Extract the (x, y) coordinate from the center of the cell holding the provided text.  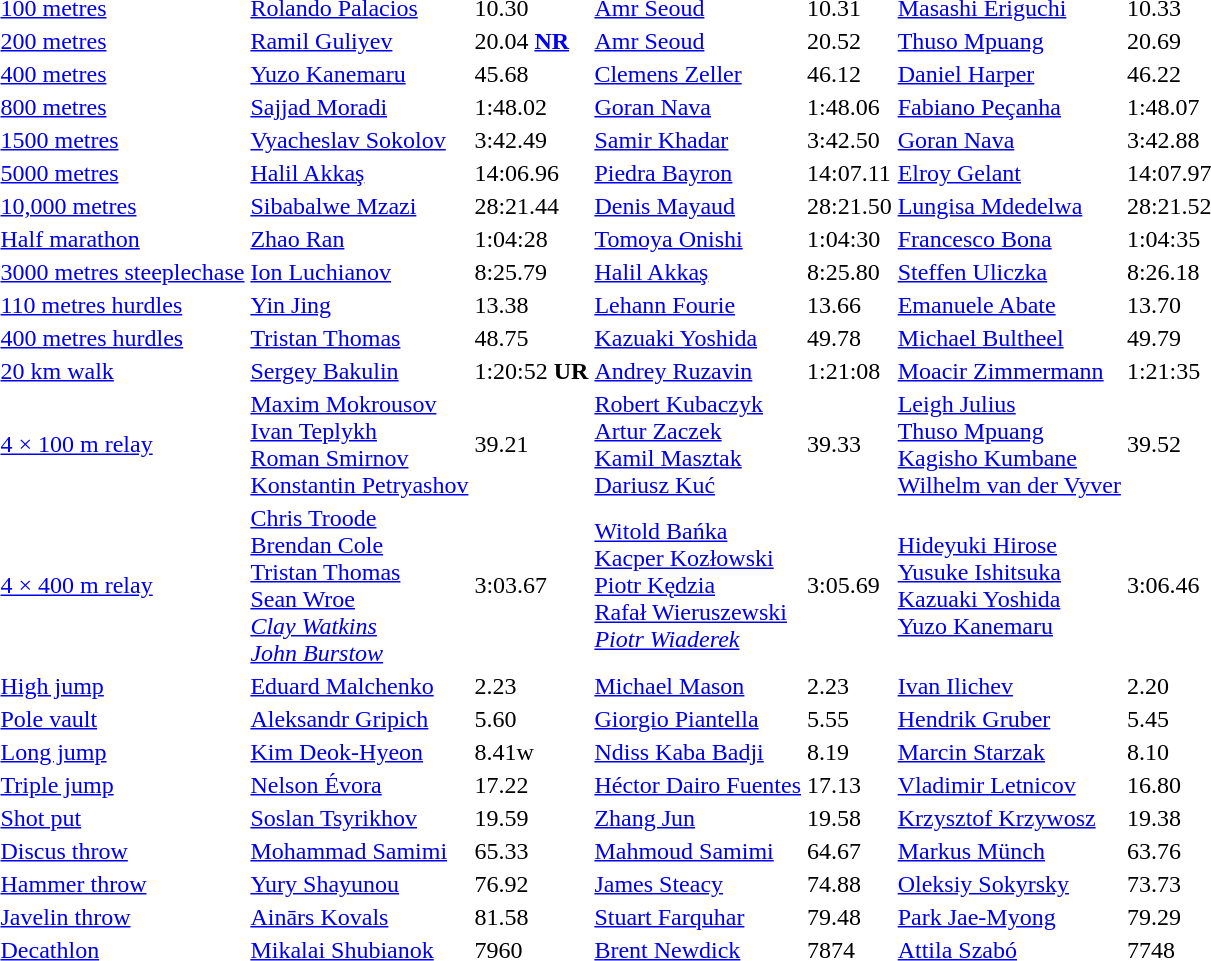
1:04:30 (850, 239)
Emanuele Abate (1009, 305)
Giorgio Piantella (698, 719)
Kazuaki Yoshida (698, 338)
Hendrik Gruber (1009, 719)
74.88 (850, 884)
Andrey Ruzavin (698, 371)
Francesco Bona (1009, 239)
Yuzo Kanemaru (360, 74)
81.58 (532, 917)
79.48 (850, 917)
Yin Jing (360, 305)
Sergey Bakulin (360, 371)
3:03.67 (532, 586)
Leigh JuliusThuso MpuangKagisho KumbaneWilhelm van der Vyver (1009, 444)
Krzysztof Krzywosz (1009, 818)
Mohammad Samimi (360, 851)
Aleksandr Gripich (360, 719)
5.60 (532, 719)
Vyacheslav Sokolov (360, 140)
Tomoya Onishi (698, 239)
Steffen Uliczka (1009, 272)
3:42.49 (532, 140)
Lehann Fourie (698, 305)
48.75 (532, 338)
5.55 (850, 719)
Ion Luchianov (360, 272)
Elroy Gelant (1009, 173)
14:07.11 (850, 173)
Robert KubaczykArtur ZaczekKamil MasztakDariusz Kuć (698, 444)
3:05.69 (850, 586)
17.22 (532, 785)
Sajjad Moradi (360, 107)
8:25.80 (850, 272)
1:04:28 (532, 239)
14:06.96 (532, 173)
20.04 NR (532, 41)
Daniel Harper (1009, 74)
Fabiano Peçanha (1009, 107)
28:21.44 (532, 206)
Denis Mayaud (698, 206)
Michael Bultheel (1009, 338)
Hideyuki HiroseYusuke IshitsukaKazuaki YoshidaYuzo Kanemaru (1009, 586)
13.66 (850, 305)
20.52 (850, 41)
Héctor Dairo Fuentes (698, 785)
Zhang Jun (698, 818)
Eduard Malchenko (360, 686)
39.33 (850, 444)
Nelson Évora (360, 785)
8.41w (532, 752)
1:21:08 (850, 371)
Marcin Starzak (1009, 752)
Ramil Guliyev (360, 41)
Ainārs Kovals (360, 917)
1:48.02 (532, 107)
Piedra Bayron (698, 173)
39.21 (532, 444)
Kim Deok-Hyeon (360, 752)
1:48.06 (850, 107)
3:42.50 (850, 140)
8:25.79 (532, 272)
Ivan Ilichev (1009, 686)
Park Jae-Myong (1009, 917)
Clemens Zeller (698, 74)
Oleksiy Sokyrsky (1009, 884)
Chris TroodeBrendan ColeTristan ThomasSean WroeClay WatkinsJohn Burstow (360, 586)
17.13 (850, 785)
64.67 (850, 851)
James Steacy (698, 884)
65.33 (532, 851)
Stuart Farquhar (698, 917)
19.58 (850, 818)
Thuso Mpuang (1009, 41)
28:21.50 (850, 206)
46.12 (850, 74)
49.78 (850, 338)
Mahmoud Samimi (698, 851)
Yury Shayunou (360, 884)
Samir Khadar (698, 140)
Michael Mason (698, 686)
13.38 (532, 305)
Amr Seoud (698, 41)
76.92 (532, 884)
45.68 (532, 74)
Soslan Tsyrikhov (360, 818)
Sibabalwe Mzazi (360, 206)
Moacir Zimmermann (1009, 371)
1:20:52 UR (532, 371)
Lungisa Mdedelwa (1009, 206)
Ndiss Kaba Badji (698, 752)
Tristan Thomas (360, 338)
Maxim MokrousovIvan TeplykhRoman SmirnovKonstantin Petryashov (360, 444)
Witold BańkaKacper KozłowskiPiotr KędziaRafał WieruszewskiPiotr Wiaderek (698, 586)
Vladimir Letnicov (1009, 785)
Markus Münch (1009, 851)
19.59 (532, 818)
8.19 (850, 752)
Zhao Ran (360, 239)
